Pinpoint the cell where the given text exists, returning its [X, Y] midpoint coordinate. 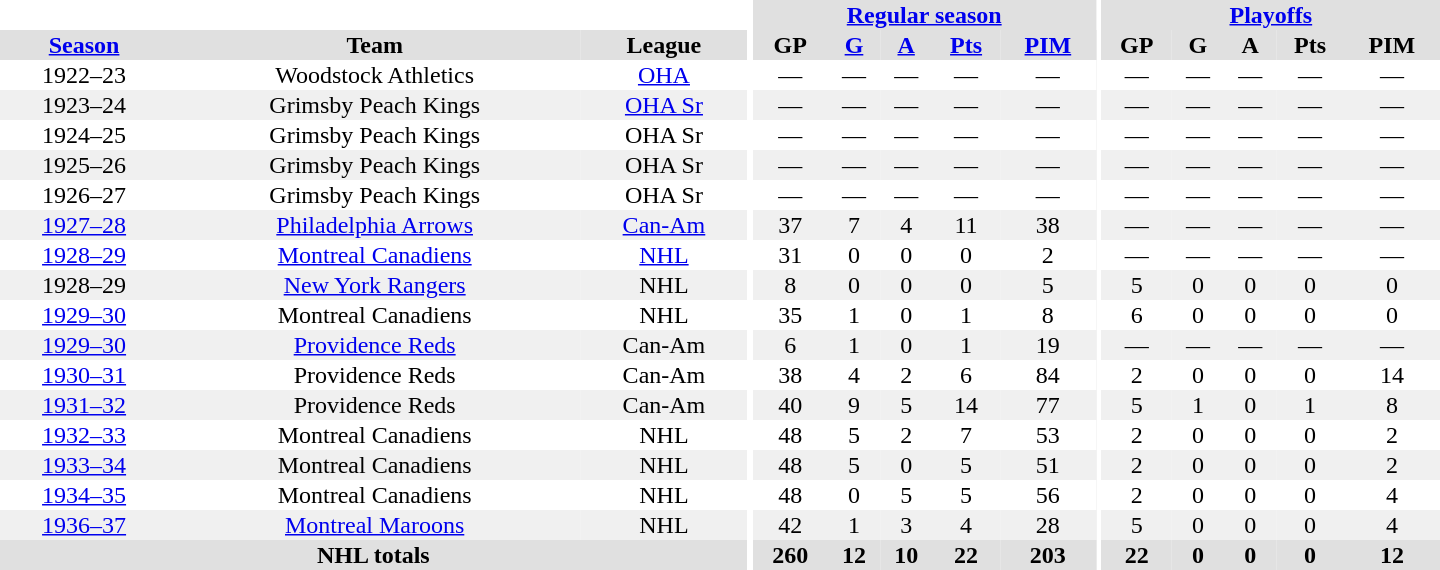
NHL totals [374, 555]
League [664, 45]
203 [1048, 555]
19 [1048, 345]
10 [906, 555]
1925–26 [84, 165]
77 [1048, 405]
31 [790, 255]
Team [374, 45]
Philadelphia Arrows [374, 225]
Playoffs [1271, 15]
1923–24 [84, 105]
1936–37 [84, 525]
Woodstock Athletics [374, 75]
Montreal Maroons [374, 525]
1931–32 [84, 405]
OHA [664, 75]
1933–34 [84, 465]
1924–25 [84, 135]
9 [854, 405]
28 [1048, 525]
1927–28 [84, 225]
11 [966, 225]
56 [1048, 495]
51 [1048, 465]
42 [790, 525]
260 [790, 555]
40 [790, 405]
84 [1048, 375]
35 [790, 315]
37 [790, 225]
1932–33 [84, 435]
Regular season [924, 15]
1922–23 [84, 75]
1934–35 [84, 495]
Season [84, 45]
1926–27 [84, 195]
3 [906, 525]
1930–31 [84, 375]
New York Rangers [374, 285]
53 [1048, 435]
